Output the [X, Y] coordinate of the center of the cell containing the given text.  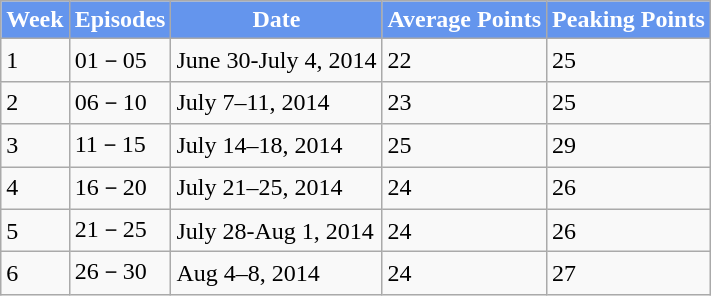
July 14–18, 2014 [276, 146]
Average Points [464, 20]
21－25 [120, 230]
23 [464, 102]
6 [35, 274]
5 [35, 230]
June 30-July 4, 2014 [276, 60]
July 7–11, 2014 [276, 102]
Date [276, 20]
16－20 [120, 188]
Aug 4–8, 2014 [276, 274]
26－30 [120, 274]
22 [464, 60]
29 [629, 146]
11－15 [120, 146]
July 21–25, 2014 [276, 188]
3 [35, 146]
27 [629, 274]
01－05 [120, 60]
06－10 [120, 102]
Week [35, 20]
1 [35, 60]
Episodes [120, 20]
4 [35, 188]
2 [35, 102]
Peaking Points [629, 20]
July 28-Aug 1, 2014 [276, 230]
